Output the [X, Y] coordinate of the center of the cell containing the given text.  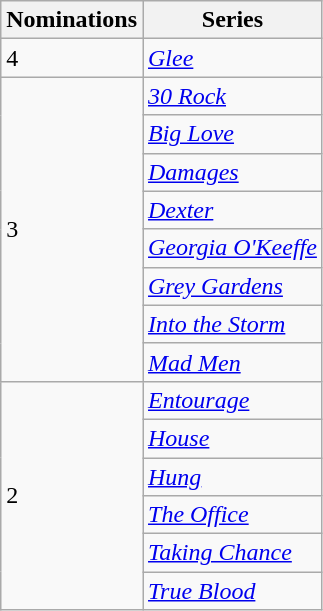
3 [72, 229]
House [232, 438]
Entourage [232, 400]
Into the Storm [232, 324]
4 [72, 58]
Grey Gardens [232, 286]
Series [232, 20]
Dexter [232, 210]
Glee [232, 58]
Nominations [72, 20]
Big Love [232, 134]
Taking Chance [232, 553]
Damages [232, 172]
Hung [232, 477]
2 [72, 495]
The Office [232, 515]
Mad Men [232, 362]
True Blood [232, 591]
30 Rock [232, 96]
Georgia O'Keeffe [232, 248]
